From the cell containing the given text, extract its center point as [X, Y] coordinate. 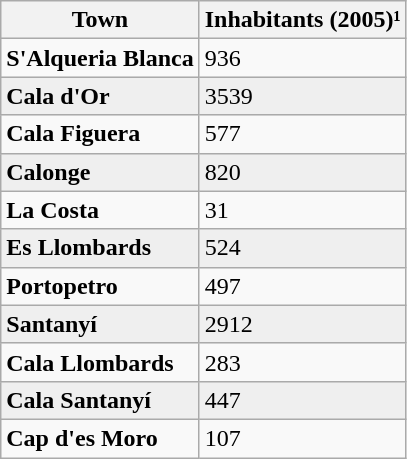
Santanyí [100, 324]
2912 [302, 324]
107 [302, 438]
577 [302, 134]
Portopetro [100, 286]
S'Alqueria Blanca [100, 58]
31 [302, 210]
524 [302, 248]
820 [302, 172]
497 [302, 286]
Es Llombards [100, 248]
447 [302, 400]
Cala Figuera [100, 134]
Cala Santanyí [100, 400]
La Costa [100, 210]
Calonge [100, 172]
Cala d'Or [100, 96]
936 [302, 58]
Town [100, 20]
Cala Llombards [100, 362]
283 [302, 362]
Cap d'es Moro [100, 438]
3539 [302, 96]
Inhabitants (2005)¹ [302, 20]
